For the text-containing cell, return its midpoint in (x, y) coordinate format. 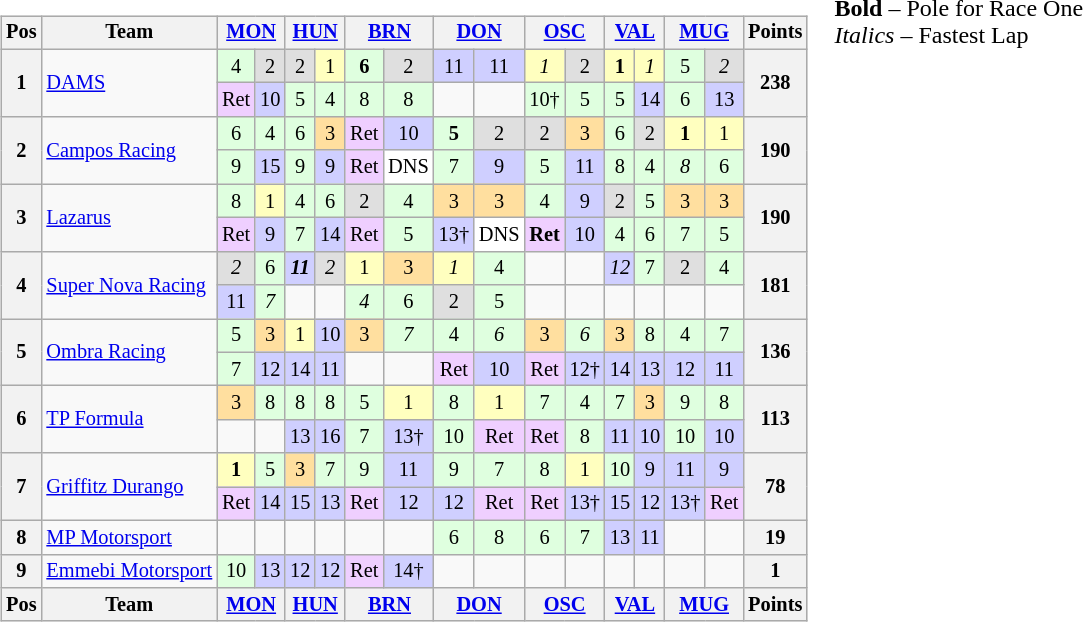
Lazarus (129, 218)
113 (775, 420)
136 (775, 352)
238 (775, 82)
14† (408, 571)
MP Motorsport (129, 537)
Super Nova Racing (129, 284)
DAMS (129, 82)
TP Formula (129, 420)
10† (544, 100)
16 (330, 437)
78 (775, 486)
Emmebi Motorsport (129, 571)
12† (585, 369)
181 (775, 284)
19 (775, 537)
Griffitz Durango (129, 486)
Campos Racing (129, 150)
Ombra Racing (129, 352)
